Identify which cell holds the provided text, then report its [x, y] central coordinate. 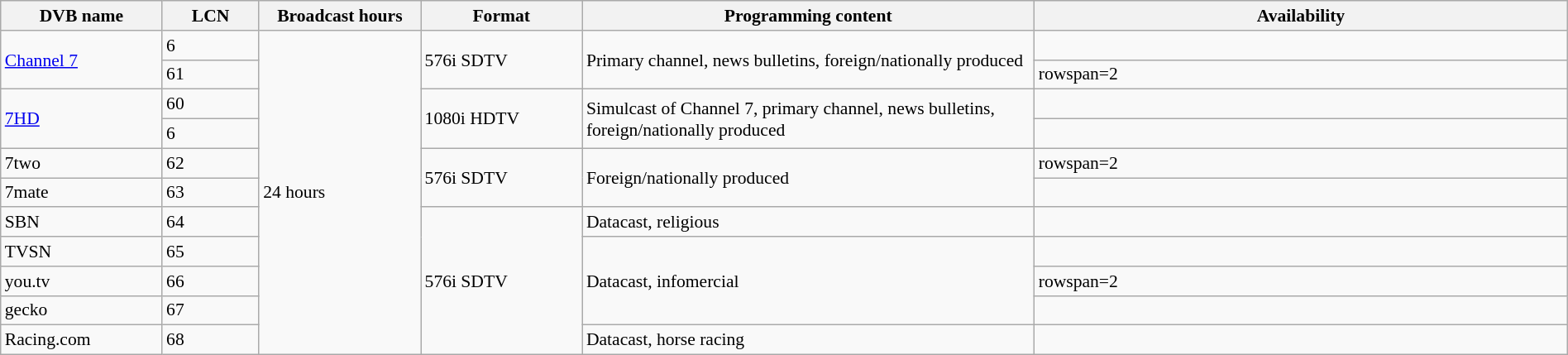
Availability [1302, 16]
Format [501, 16]
63 [210, 193]
60 [210, 104]
Primary channel, news bulletins, foreign/nationally produced [809, 60]
DVB name [81, 16]
1080i HDTV [501, 119]
67 [210, 310]
SBN [81, 223]
7two [81, 163]
Programming content [809, 16]
66 [210, 281]
Datacast, infomercial [809, 281]
Channel 7 [81, 60]
Foreign/nationally produced [809, 177]
7HD [81, 119]
61 [210, 74]
62 [210, 163]
you.tv [81, 281]
64 [210, 223]
Broadcast hours [339, 16]
Simulcast of Channel 7, primary channel, news bulletins, foreign/nationally produced [809, 119]
Datacast, horse racing [809, 340]
68 [210, 340]
Racing.com [81, 340]
LCN [210, 16]
gecko [81, 310]
7mate [81, 193]
Datacast, religious [809, 223]
24 hours [339, 193]
TVSN [81, 252]
65 [210, 252]
